Extract the [X, Y] coordinate from the center of the cell holding the provided text.  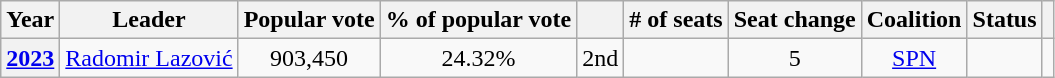
# of seats [676, 20]
2023 [30, 58]
SPN [914, 58]
% of popular vote [478, 20]
Popular vote [309, 20]
Seat change [794, 20]
Leader [149, 20]
24.32% [478, 58]
2nd [600, 58]
Coalition [914, 20]
Radomir Lazović [149, 58]
Year [30, 20]
903,450 [309, 58]
5 [794, 58]
Status [1004, 20]
